Detect which cell encompasses the target text, then output its [X, Y] center coordinate. 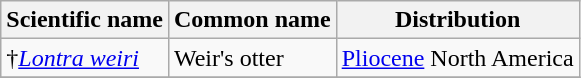
Pliocene North America [458, 58]
Distribution [458, 20]
Scientific name [85, 20]
Weir's otter [252, 58]
†Lontra weiri [85, 58]
Common name [252, 20]
